Capture the cell that displays the provided text and extract its (X, Y) central coordinate. 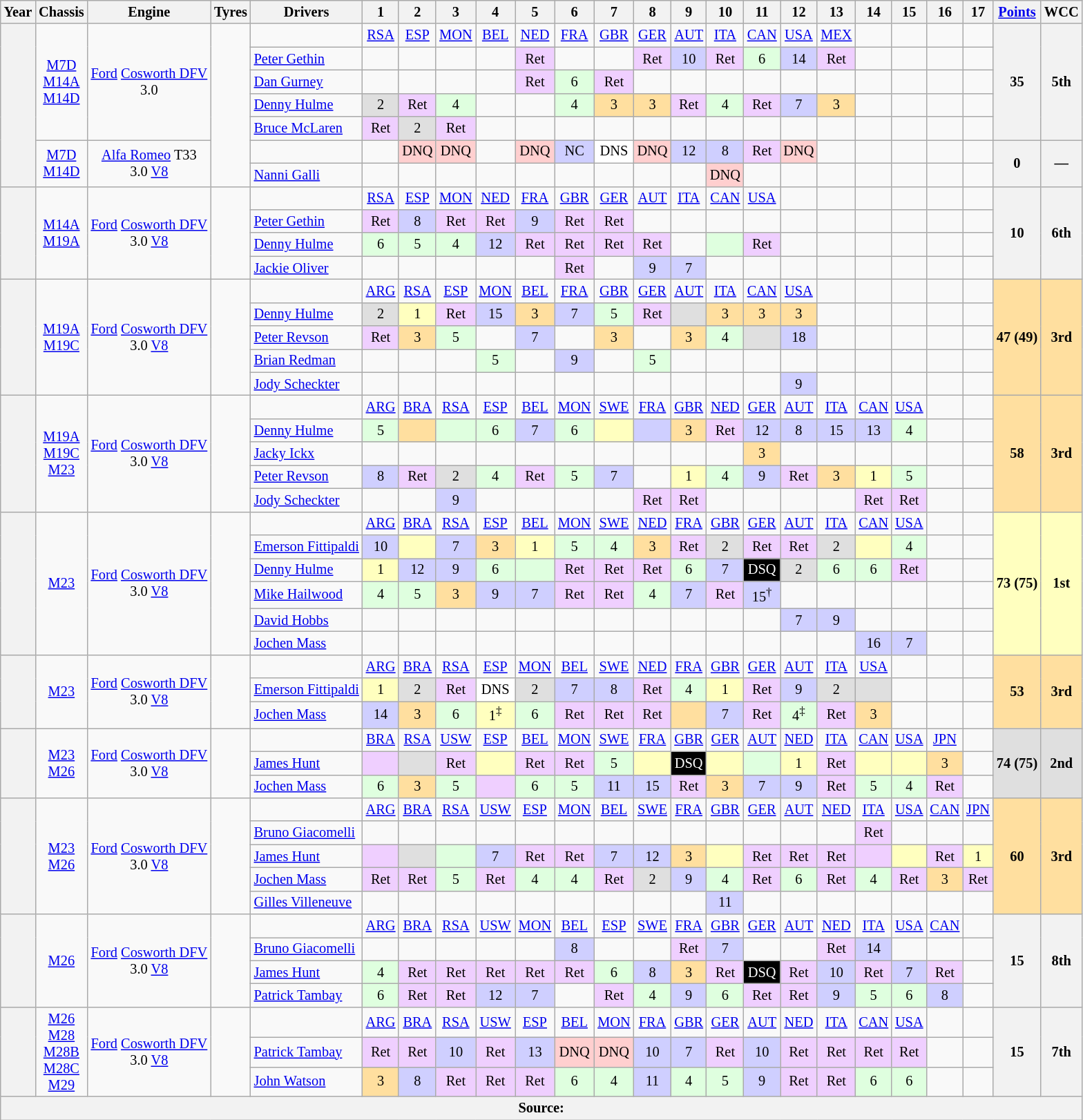
M26M28M28BM28CM29 (61, 1052)
— (1062, 163)
WCC (1062, 12)
Points (1017, 12)
8th (1062, 961)
Brian Redman (307, 360)
Bruce McLaren (307, 128)
73 (75) (1017, 583)
60 (1017, 856)
David Hobbs (307, 620)
Gilles Villeneuve (307, 902)
M26 (61, 961)
0 (1017, 163)
Alfa Romeo T333.0 V8 (149, 163)
M19AM19CM23 (61, 453)
M7DM14AM14D (61, 81)
NC (575, 151)
74 (75) (1017, 762)
17 (978, 12)
4‡ (799, 714)
6th (1062, 233)
53 (1017, 691)
35 (1017, 81)
2nd (1062, 762)
Year (18, 12)
15† (763, 595)
18 (799, 338)
John Watson (307, 1081)
Source: (541, 1108)
1st (1062, 583)
1‡ (496, 714)
Nanni Galli (307, 175)
Dan Gurney (307, 81)
Engine (149, 12)
Jacky Ickx (307, 454)
Mike Hailwood (307, 595)
Jackie Oliver (307, 268)
Ford Cosworth DFV3.0 (149, 81)
Tyres (231, 12)
MEX (836, 35)
Drivers (307, 12)
58 (1017, 453)
Chassis (61, 12)
M19AM19C (61, 337)
5th (1062, 81)
47 (49) (1017, 337)
M7DM14D (61, 163)
M14AM19A (61, 233)
7th (1062, 1052)
